Search for the cell housing the specified text and yield its [X, Y] center coordinate. 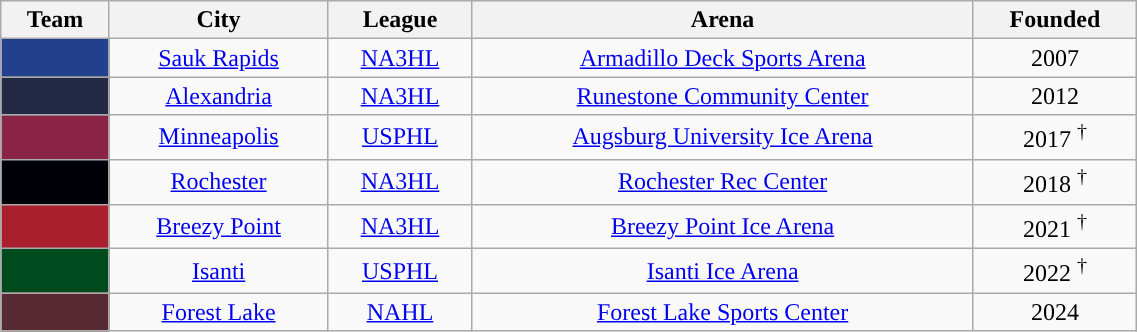
Isanti Ice Arena [722, 272]
Isanti [218, 272]
Breezy Point Ice Arena [722, 226]
League [400, 20]
Sauk Rapids [218, 58]
City [218, 20]
Minneapolis [218, 138]
2018 † [1055, 182]
Forest Lake [218, 312]
NAHL [400, 312]
2007 [1055, 58]
Founded [1055, 20]
Team [56, 20]
Rochester Rec Center [722, 182]
Forest Lake Sports Center [722, 312]
2012 [1055, 96]
Runestone Community Center [722, 96]
Augsburg University Ice Arena [722, 138]
2022 † [1055, 272]
Breezy Point [218, 226]
Armadillo Deck Sports Arena [722, 58]
2021 † [1055, 226]
Rochester [218, 182]
Arena [722, 20]
2017 † [1055, 138]
2024 [1055, 312]
Alexandria [218, 96]
